Pinpoint the cell where the given text exists, returning its (X, Y) midpoint coordinate. 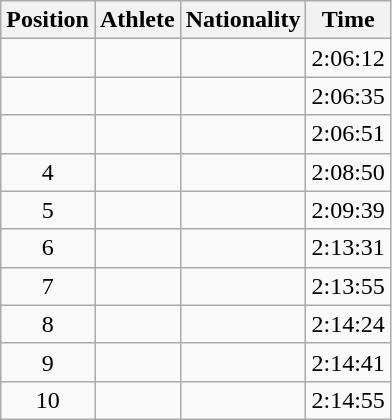
Time (348, 20)
Position (48, 20)
6 (48, 248)
2:09:39 (348, 210)
2:06:51 (348, 134)
10 (48, 400)
2:08:50 (348, 172)
2:06:35 (348, 96)
4 (48, 172)
5 (48, 210)
7 (48, 286)
2:06:12 (348, 58)
2:13:55 (348, 286)
2:13:31 (348, 248)
2:14:55 (348, 400)
8 (48, 324)
Nationality (243, 20)
2:14:24 (348, 324)
9 (48, 362)
Athlete (137, 20)
2:14:41 (348, 362)
